Identify which cell holds the provided text, then report its [x, y] central coordinate. 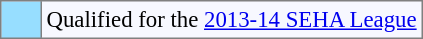
Qualified for the 2013-14 SEHA League [232, 20]
